Capture the cell that displays the provided text and extract its (x, y) central coordinate. 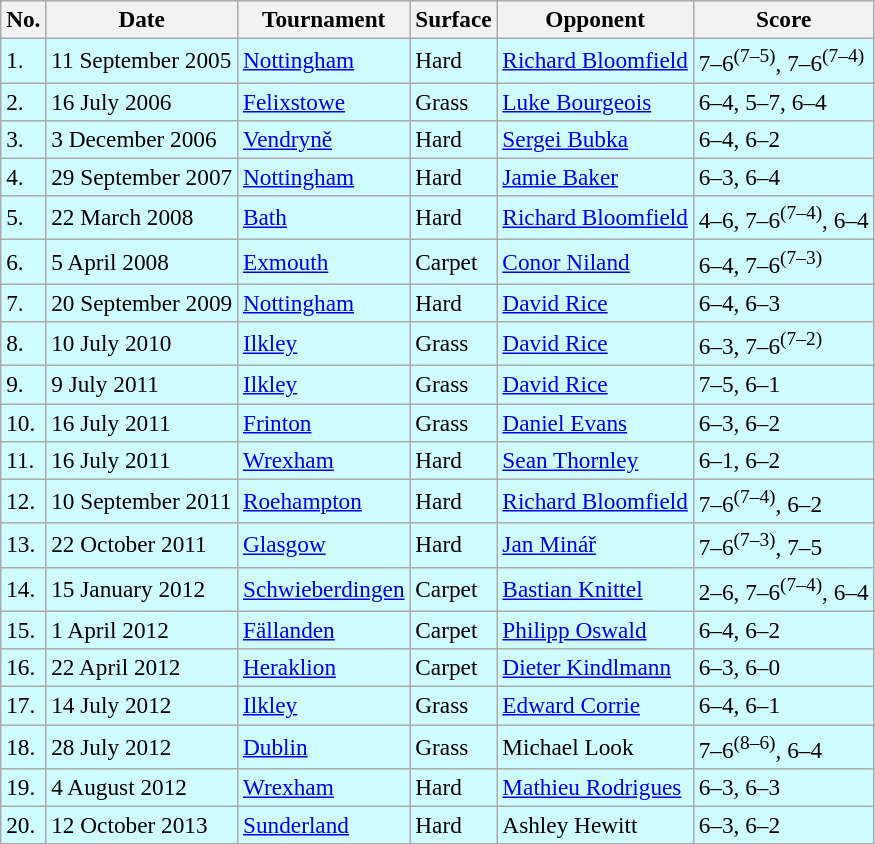
7–6(8–6), 6–4 (784, 746)
10 July 2010 (142, 343)
22 April 2012 (142, 668)
Philipp Oswald (595, 630)
1 April 2012 (142, 630)
Frinton (324, 422)
3 December 2006 (142, 139)
Felixstowe (324, 101)
6–4, 6–1 (784, 705)
5 April 2008 (142, 261)
6. (24, 261)
7–5, 6–1 (784, 384)
Tournament (324, 19)
6–3, 6–3 (784, 787)
Dieter Kindlmann (595, 668)
Sergei Bubka (595, 139)
Luke Bourgeois (595, 101)
9. (24, 384)
Daniel Evans (595, 422)
7–6(7–4), 6–2 (784, 501)
Glasgow (324, 545)
Roehampton (324, 501)
12. (24, 501)
Jan Minář (595, 545)
13. (24, 545)
15 January 2012 (142, 589)
6–3, 6–4 (784, 177)
Fällanden (324, 630)
Ashley Hewitt (595, 825)
14 July 2012 (142, 705)
6–3, 7–6(7–2) (784, 343)
22 March 2008 (142, 217)
2. (24, 101)
6–3, 6–0 (784, 668)
Edward Corrie (595, 705)
1. (24, 60)
Schwieberdingen (324, 589)
Sean Thornley (595, 460)
9 July 2011 (142, 384)
3. (24, 139)
8. (24, 343)
2–6, 7–6(7–4), 6–4 (784, 589)
22 October 2011 (142, 545)
5. (24, 217)
6–4, 5–7, 6–4 (784, 101)
Dublin (324, 746)
Jamie Baker (595, 177)
4–6, 7–6(7–4), 6–4 (784, 217)
No. (24, 19)
Vendryně (324, 139)
Conor Niland (595, 261)
7. (24, 303)
20. (24, 825)
Sunderland (324, 825)
Score (784, 19)
11 September 2005 (142, 60)
Opponent (595, 19)
15. (24, 630)
Surface (454, 19)
11. (24, 460)
Bastian Knittel (595, 589)
19. (24, 787)
6–4, 6–3 (784, 303)
29 September 2007 (142, 177)
16. (24, 668)
Bath (324, 217)
6–1, 6–2 (784, 460)
12 October 2013 (142, 825)
Mathieu Rodrigues (595, 787)
7–6(7–5), 7–6(7–4) (784, 60)
Date (142, 19)
14. (24, 589)
7–6(7–3), 7–5 (784, 545)
20 September 2009 (142, 303)
10 September 2011 (142, 501)
6–4, 7–6(7–3) (784, 261)
28 July 2012 (142, 746)
4. (24, 177)
4 August 2012 (142, 787)
Exmouth (324, 261)
17. (24, 705)
Michael Look (595, 746)
18. (24, 746)
16 July 2006 (142, 101)
Heraklion (324, 668)
10. (24, 422)
